Pinpoint the cell where the given text exists, returning its (X, Y) midpoint coordinate. 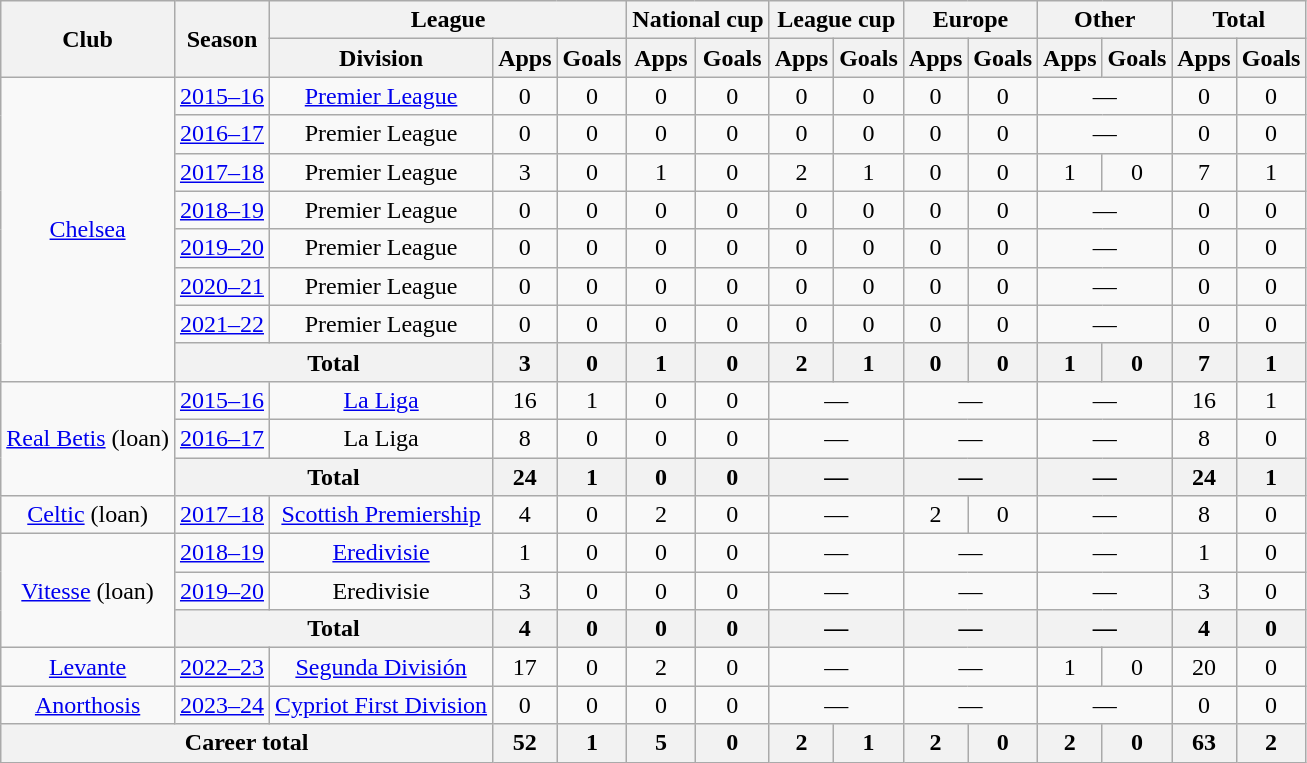
20 (1204, 667)
Segunda División (382, 667)
Europe (970, 20)
52 (525, 743)
Anorthosis (88, 705)
63 (1204, 743)
2022–23 (222, 667)
Club (88, 39)
17 (525, 667)
Career total (247, 743)
Cypriot First Division (382, 705)
Season (222, 39)
National cup (698, 20)
2023–24 (222, 705)
Other (1105, 20)
2020–21 (222, 286)
Celtic (loan) (88, 515)
Division (382, 58)
2021–22 (222, 324)
Levante (88, 667)
Chelsea (88, 229)
Scottish Premiership (382, 515)
5 (661, 743)
League (448, 20)
Vitesse (loan) (88, 591)
Real Betis (loan) (88, 438)
League cup (836, 20)
